Output the [X, Y] coordinate of the center of the cell containing the given text.  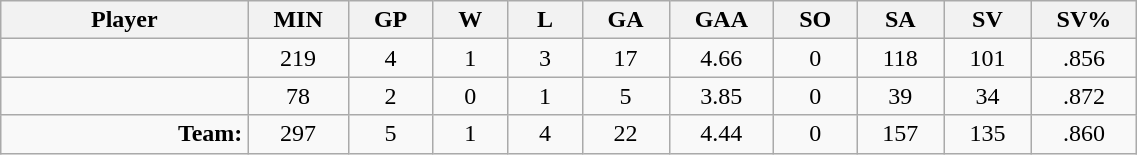
2 [390, 96]
78 [298, 96]
39 [900, 96]
101 [988, 58]
.872 [1084, 96]
34 [988, 96]
157 [900, 134]
297 [298, 134]
.856 [1084, 58]
.860 [1084, 134]
3 [545, 58]
SO [816, 20]
L [545, 20]
17 [626, 58]
GAA [721, 20]
135 [988, 134]
219 [298, 58]
Team: [124, 134]
4.44 [721, 134]
Player [124, 20]
SA [900, 20]
GA [626, 20]
SV [988, 20]
3.85 [721, 96]
118 [900, 58]
SV% [1084, 20]
4.66 [721, 58]
W [470, 20]
22 [626, 134]
GP [390, 20]
MIN [298, 20]
